Capture the cell that displays the provided text and extract its (X, Y) central coordinate. 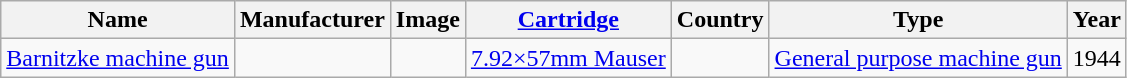
Country (720, 20)
Cartridge (568, 20)
7.92×57mm Mauser (568, 58)
Image (428, 20)
Manufacturer (312, 20)
Year (1096, 20)
Type (918, 20)
Name (118, 20)
Barnitzke machine gun (118, 58)
1944 (1096, 58)
General purpose machine gun (918, 58)
